Identify which cell holds the provided text, then report its (x, y) central coordinate. 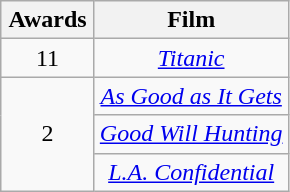
Good Will Hunting (191, 134)
2 (48, 134)
Titanic (191, 58)
As Good as It Gets (191, 96)
L.A. Confidential (191, 172)
11 (48, 58)
Film (191, 20)
Awards (48, 20)
